Identify which cell holds the provided text, then report its (X, Y) central coordinate. 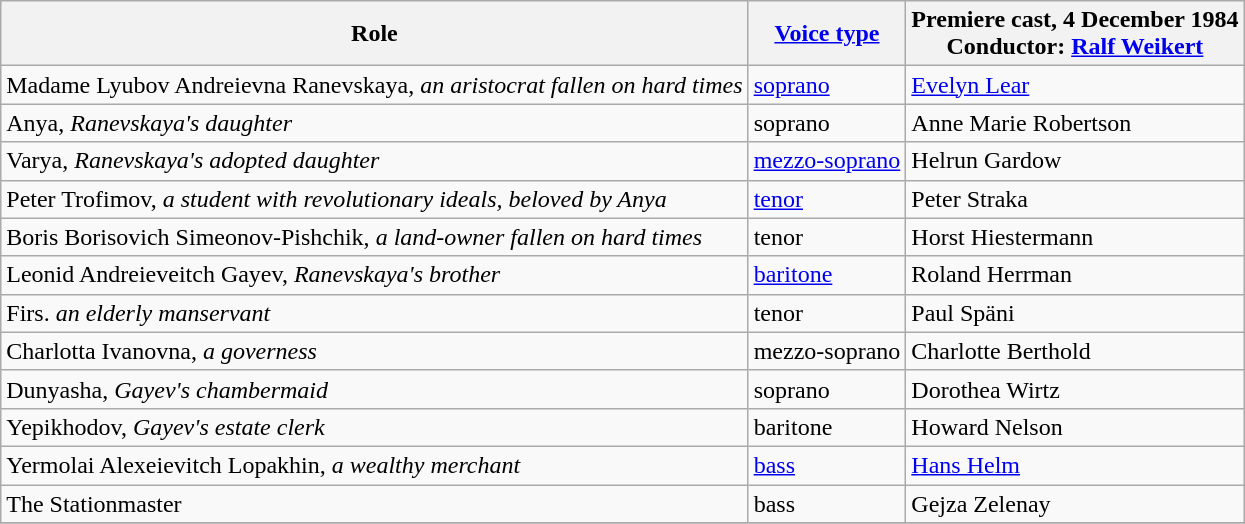
Howard Nelson (1075, 427)
Horst Hiestermann (1075, 237)
Dorothea Wirtz (1075, 389)
Charlotte Berthold (1075, 351)
Premiere cast, 4 December 1984Conductor: Ralf Weikert (1075, 34)
Peter Trofimov, a student with revolutionary ideals, beloved by Anya (374, 199)
Yermolai Alexeievitch Lopakhin, a wealthy merchant (374, 465)
Roland Herrman (1075, 275)
Hans Helm (1075, 465)
Voice type (827, 34)
Boris Borisovich Simeonov-Pishchik, a land-owner fallen on hard times (374, 237)
Yepikhodov, Gayev's estate clerk (374, 427)
Peter Straka (1075, 199)
Madame Lyubov Andreievna Ranevskaya, an aristocrat fallen on hard times (374, 85)
Dunyasha, Gayev's chambermaid (374, 389)
Leonid Andreieveitch Gayev, Ranevskaya's brother (374, 275)
Anne Marie Robertson (1075, 123)
Charlotta Ivanovna, a governess (374, 351)
Gejza Zelenay (1075, 503)
Varya, Ranevskaya's adopted daughter (374, 161)
Role (374, 34)
Helrun Gardow (1075, 161)
Anya, Ranevskaya's daughter (374, 123)
Evelyn Lear (1075, 85)
Firs. an elderly manservant (374, 313)
Paul Späni (1075, 313)
The Stationmaster (374, 503)
